Provide the [x, y] coordinate of the cell's center where the given text is located.  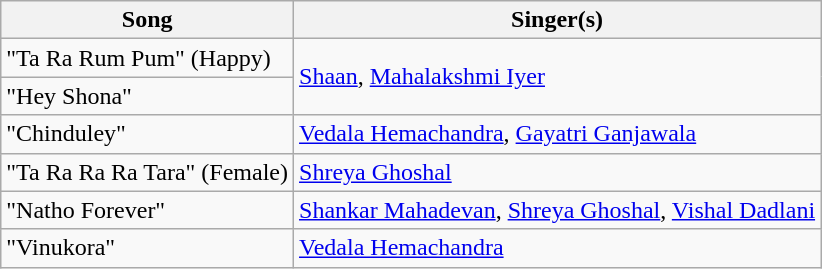
Vedala Hemachandra, Gayatri Ganjawala [558, 134]
"Chinduley" [148, 134]
Shankar Mahadevan, Shreya Ghoshal, Vishal Dadlani [558, 210]
Shreya Ghoshal [558, 172]
"Ta Ra Ra Ra Tara" (Female) [148, 172]
"Vinukora" [148, 248]
"Natho Forever" [148, 210]
"Hey Shona" [148, 96]
Shaan, Mahalakshmi Iyer [558, 77]
Vedala Hemachandra [558, 248]
Song [148, 20]
"Ta Ra Rum Pum" (Happy) [148, 58]
Singer(s) [558, 20]
